Determine the [x, y] coordinate at the center of the cell enclosing the given text.  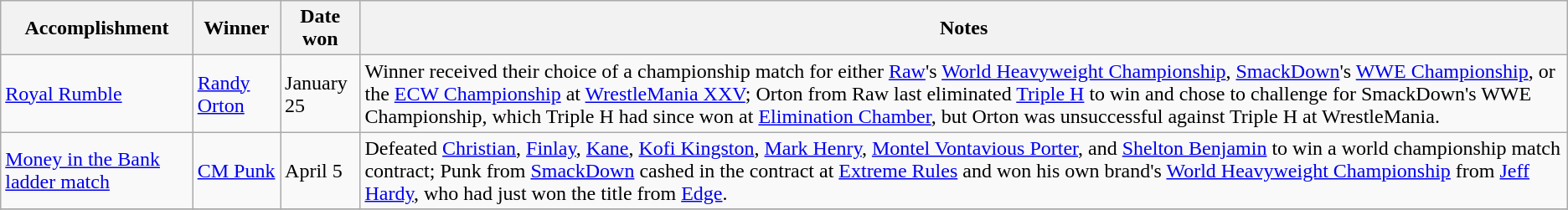
January 25 [320, 94]
Royal Rumble [97, 94]
Money in the Bank ladder match [97, 171]
Winner [236, 28]
Notes [963, 28]
Date won [320, 28]
Randy Orton [236, 94]
April 5 [320, 171]
Accomplishment [97, 28]
CM Punk [236, 171]
